Extract the (X, Y) coordinate from the center of the cell holding the provided text.  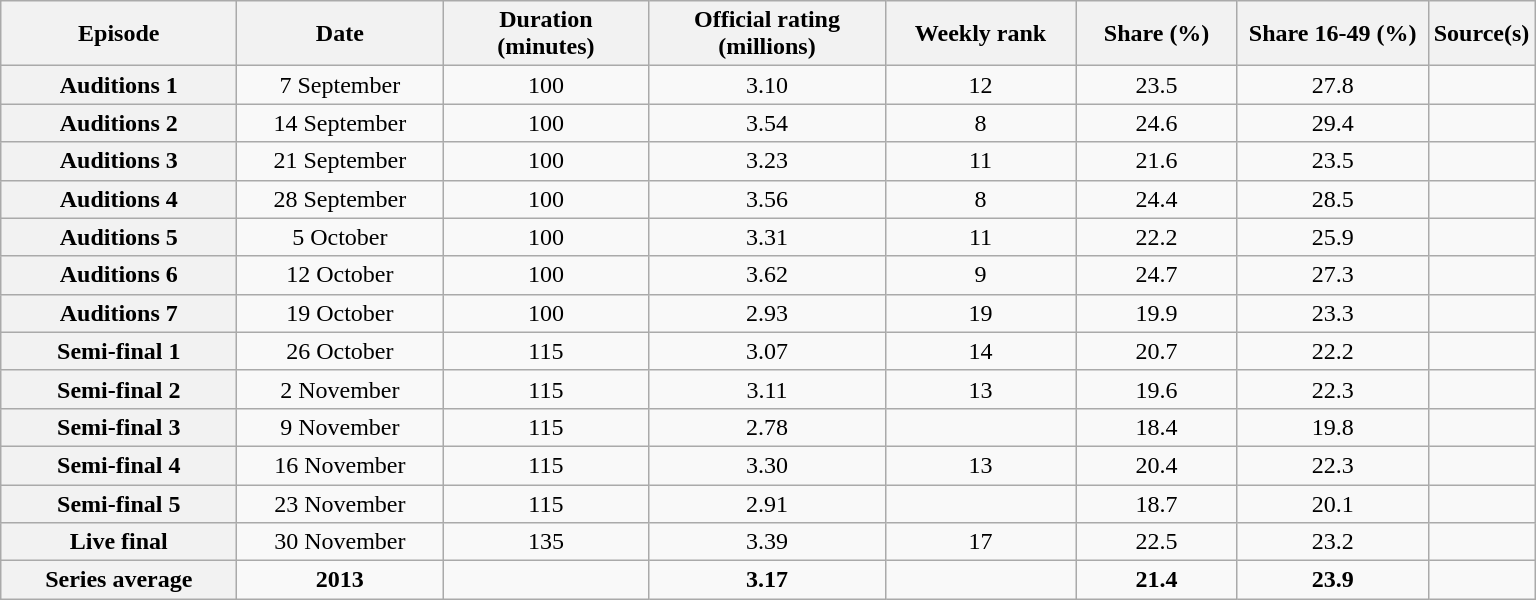
9 November (340, 427)
20.4 (1156, 465)
Semi-final 3 (119, 427)
2013 (340, 580)
30 November (340, 542)
20.1 (1332, 503)
18.7 (1156, 503)
23.9 (1332, 580)
24.6 (1156, 123)
21.6 (1156, 161)
22.5 (1156, 542)
2.78 (767, 427)
28 September (340, 199)
Official rating(millions) (767, 34)
Semi-final 2 (119, 389)
3.56 (767, 199)
2.93 (767, 313)
21.4 (1156, 580)
28.5 (1332, 199)
3.30 (767, 465)
17 (980, 542)
Auditions 1 (119, 85)
14 September (340, 123)
27.3 (1332, 275)
3.07 (767, 351)
12 (980, 85)
2 November (340, 389)
19 October (340, 313)
Live final (119, 542)
19.8 (1332, 427)
21 September (340, 161)
3.23 (767, 161)
7 September (340, 85)
Semi-final 5 (119, 503)
Source(s) (1482, 34)
Auditions 3 (119, 161)
9 (980, 275)
Auditions 6 (119, 275)
2.91 (767, 503)
25.9 (1332, 237)
Share 16-49 (%) (1332, 34)
Auditions 4 (119, 199)
Series average (119, 580)
18.4 (1156, 427)
23.3 (1332, 313)
24.7 (1156, 275)
29.4 (1332, 123)
23 November (340, 503)
19 (980, 313)
24.4 (1156, 199)
Duration (minutes) (546, 34)
12 October (340, 275)
Weekly rank (980, 34)
Share (%) (1156, 34)
Auditions 2 (119, 123)
19.6 (1156, 389)
19.9 (1156, 313)
3.10 (767, 85)
3.17 (767, 580)
14 (980, 351)
23.2 (1332, 542)
26 October (340, 351)
3.62 (767, 275)
Semi-final 4 (119, 465)
3.11 (767, 389)
3.54 (767, 123)
Date (340, 34)
3.39 (767, 542)
Semi-final 1 (119, 351)
20.7 (1156, 351)
Auditions 5 (119, 237)
135 (546, 542)
Episode (119, 34)
5 October (340, 237)
Auditions 7 (119, 313)
16 November (340, 465)
27.8 (1332, 85)
3.31 (767, 237)
